Determine the [X, Y] coordinate at the center of the cell enclosing the given text.  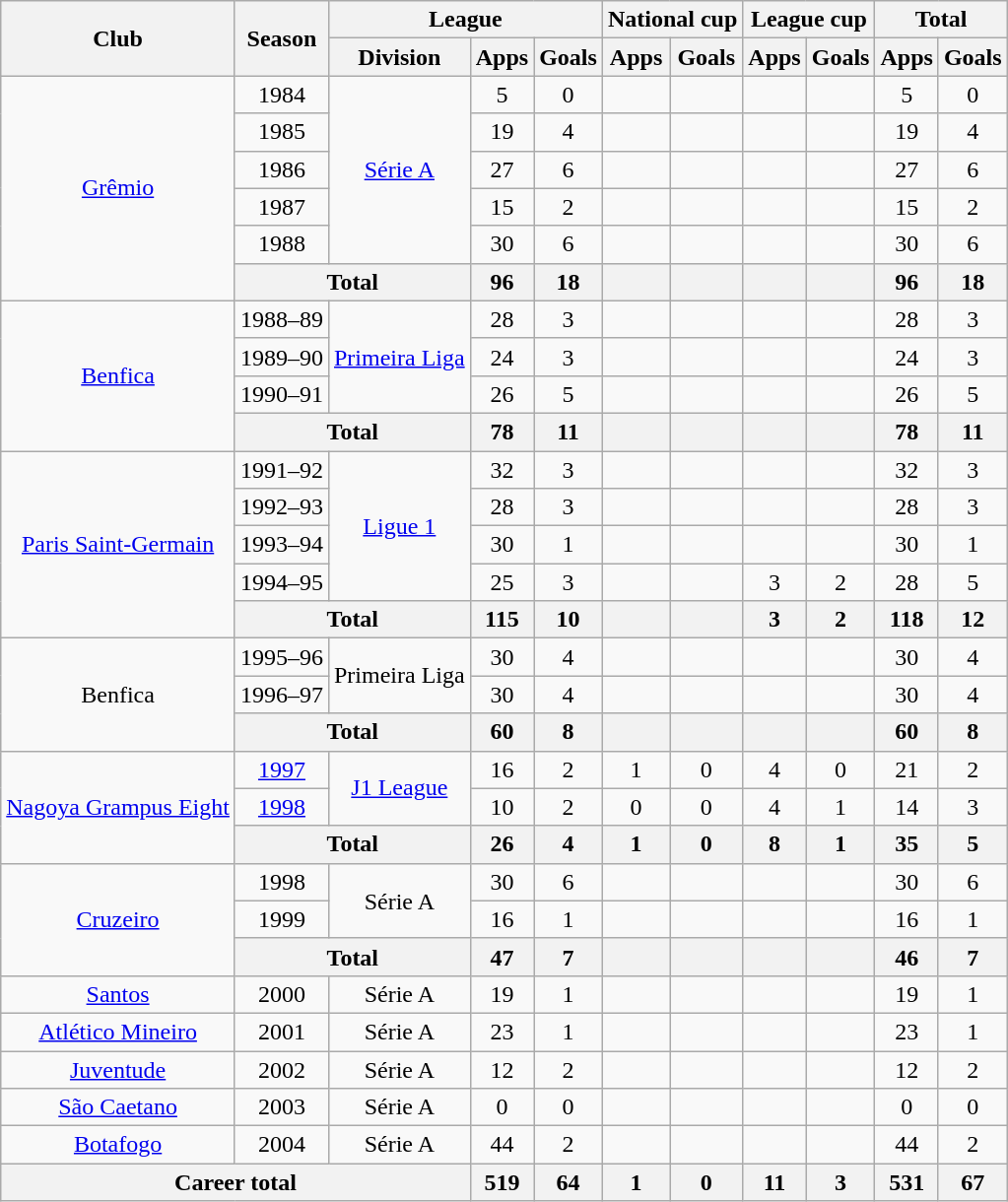
Division [399, 57]
League cup [809, 20]
46 [907, 957]
2004 [282, 1145]
Club [118, 38]
Santos [118, 994]
1984 [282, 95]
67 [973, 1182]
519 [502, 1182]
1992–93 [282, 507]
1987 [282, 207]
Season [282, 38]
35 [907, 844]
118 [907, 620]
1990–91 [282, 394]
1988 [282, 244]
531 [907, 1182]
Career total [235, 1182]
São Caetano [118, 1107]
1994–95 [282, 582]
J1 League [399, 788]
Ligue 1 [399, 526]
Paris Saint-Germain [118, 545]
64 [569, 1182]
Nagoya Grampus Eight [118, 807]
1996–97 [282, 695]
Cruzeiro [118, 919]
National cup [672, 20]
115 [502, 620]
2002 [282, 1069]
2001 [282, 1032]
47 [502, 957]
1993–94 [282, 545]
1995–96 [282, 657]
21 [907, 769]
1999 [282, 919]
1988–89 [282, 319]
League [465, 20]
2003 [282, 1107]
Atlético Mineiro [118, 1032]
1989–90 [282, 357]
Juventude [118, 1069]
1986 [282, 169]
Grêmio [118, 188]
1997 [282, 769]
2000 [282, 994]
Botafogo [118, 1145]
1985 [282, 132]
25 [502, 582]
14 [907, 807]
1991–92 [282, 470]
